From the cell containing the given text, extract its center point as (X, Y) coordinate. 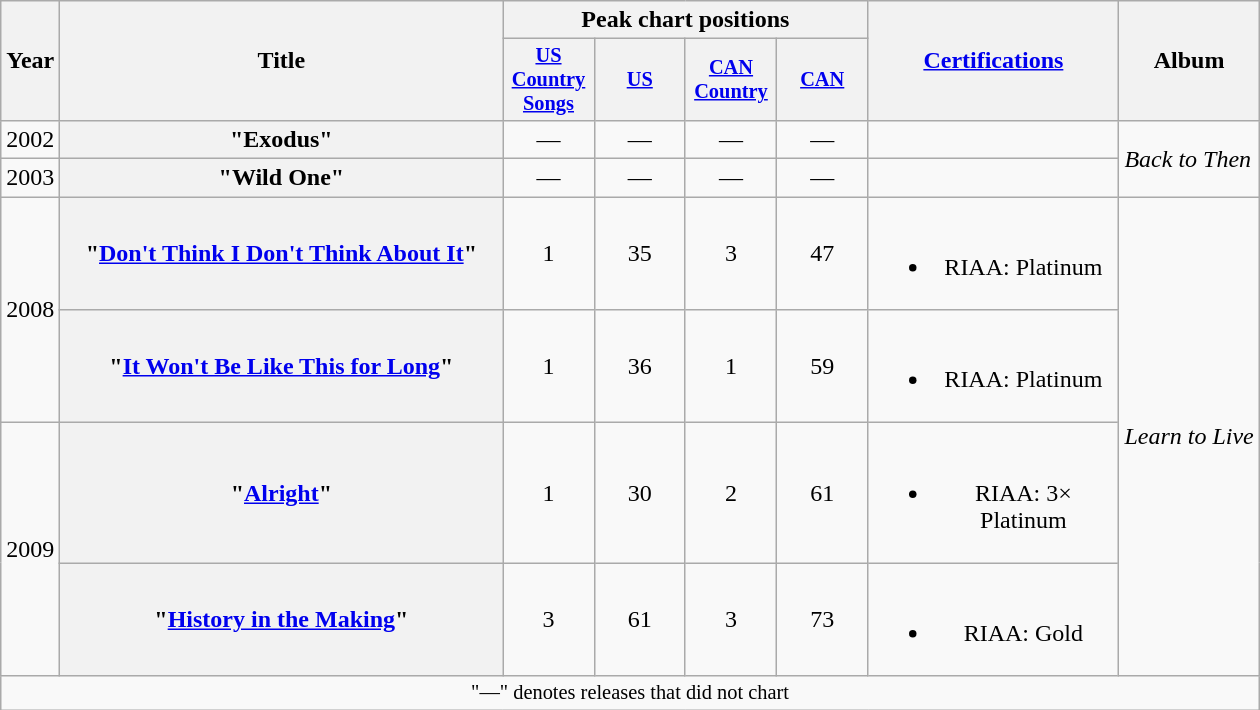
"It Won't Be Like This for Long" (282, 366)
35 (640, 254)
2009 (30, 550)
47 (822, 254)
73 (822, 620)
2003 (30, 178)
Learn to Live (1189, 436)
CAN Country (730, 80)
30 (640, 493)
"Exodus" (282, 139)
"—" denotes releases that did not chart (630, 693)
US Country Songs (548, 80)
2002 (30, 139)
2 (730, 493)
US (640, 80)
Year (30, 61)
CAN (822, 80)
Title (282, 61)
RIAA: Gold (994, 620)
59 (822, 366)
36 (640, 366)
Certifications (994, 61)
RIAA: 3× Platinum (994, 493)
Album (1189, 61)
"Don't Think I Don't Think About It" (282, 254)
Peak chart positions (686, 20)
2008 (30, 310)
Back to Then (1189, 158)
"History in the Making" (282, 620)
"Wild One" (282, 178)
"Alright" (282, 493)
